Pinpoint the cell where the given text exists, returning its (x, y) midpoint coordinate. 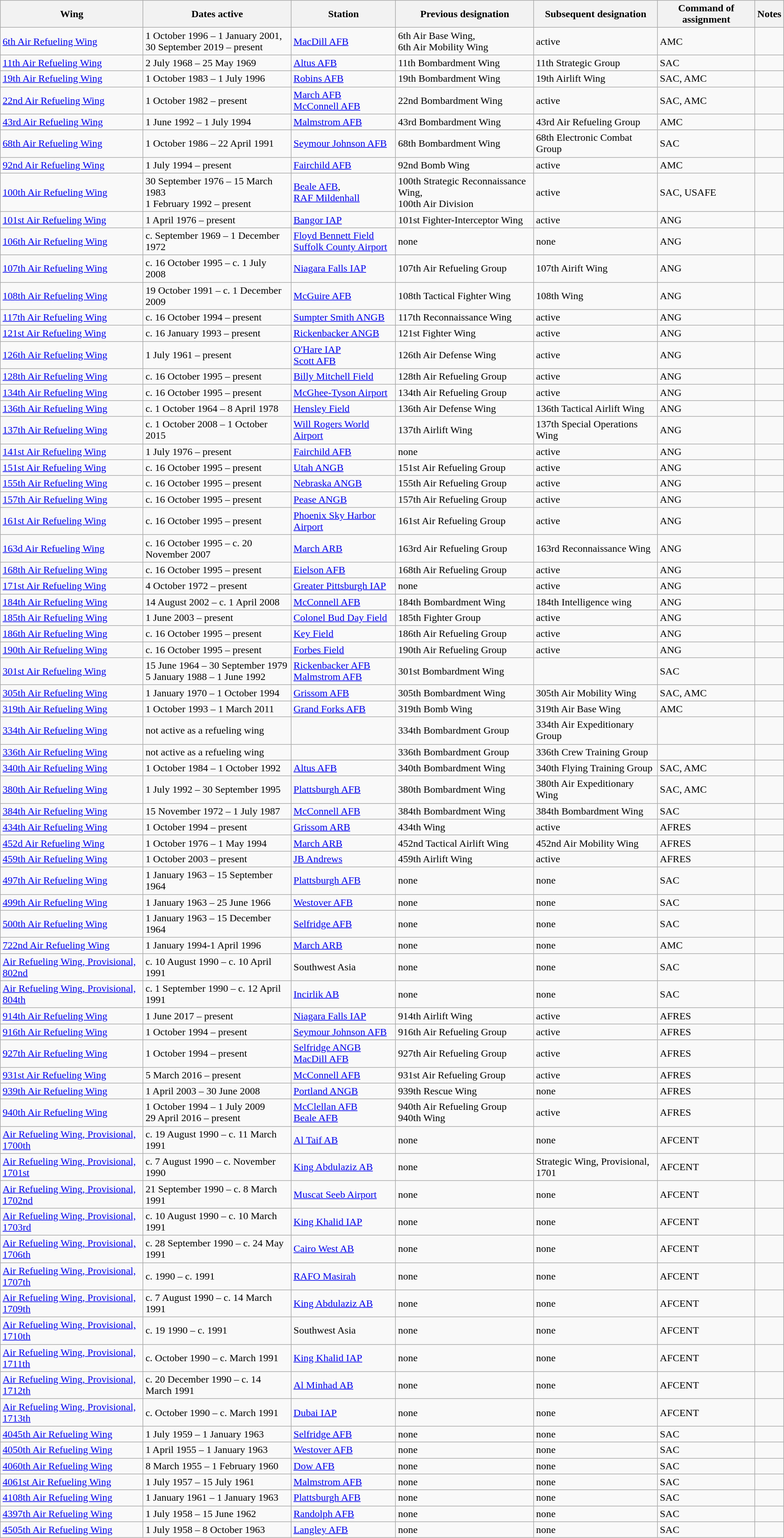
163d Air Refueling Wing (72, 548)
c. 16 October 1995 – c. 1 July 2008 (217, 268)
151st Air Refueling Wing (72, 468)
100th Strategic Reconnaissance Wing,100th Air Division (465, 192)
Phoenix Sky Harbor Airport (343, 521)
155th Air Refueling Wing (72, 483)
4061st Air Refueling Wing (72, 1482)
4 October 1972 – present (217, 586)
1 April 2003 – 30 June 2008 (217, 1091)
499th Air Refueling Wing (72, 902)
4108th Air Refueling Wing (72, 1498)
Forbes Field (343, 650)
161st Air Refueling Wing (72, 521)
184th Bombardment Wing (465, 602)
Grissom AFB (343, 693)
2 July 1968 – 25 May 1969 (217, 63)
Command of assignment (706, 14)
11th Strategic Group (596, 63)
15 June 1964 – 30 September 19795 January 1988 – 1 June 1992 (217, 671)
380th Air Refueling Wing (72, 789)
SAC, USAFE (706, 192)
1 July 1994 – present (217, 165)
1 July 1957 – 15 July 1961 (217, 1482)
916th Air Refueling Wing (72, 1032)
136th Tactical Airlift Wing (596, 408)
19 October 1991 – c. 1 December 2009 (217, 296)
Air Refueling Wing, Provisional, 1702nd (72, 1194)
1 June 1992 – 1 July 1994 (217, 122)
319th Air Refueling Wing (72, 709)
137th Airlift Wing (465, 430)
43rd Air Refueling Wing (72, 122)
101st Fighter-Interceptor Wing (465, 220)
Robins AFB (343, 79)
108th Tactical Fighter Wing (465, 296)
916th Air Refueling Group (465, 1032)
1 October 1976 – 1 May 1994 (217, 843)
Previous designation (465, 14)
301st Air Refueling Wing (72, 671)
Will Rogers World Airport (343, 430)
1 July 1958 – 15 June 1962 (217, 1514)
927th Air Refueling Group (465, 1053)
334th Air Expeditionary Group (596, 731)
Portland ANGB (343, 1091)
Air Refueling Wing, Provisional, 1706th (72, 1248)
151st Air Refueling Group (465, 468)
92nd Air Refueling Wing (72, 165)
Notes (769, 14)
128th Air Refueling Group (465, 377)
Sumpter Smith ANGB (343, 318)
Colonel Bud Day Field (343, 618)
452d Air Refueling Wing (72, 843)
107th Air Refueling Wing (72, 268)
190th Air Refueling Wing (72, 650)
459th Air Refueling Wing (72, 859)
1 January 1994-1 April 1996 (217, 946)
1 July 1992 – 30 September 1995 (217, 789)
1 July 1959 – 1 January 1963 (217, 1434)
Air Refueling Wing, Provisional, 1701st (72, 1167)
19th Bombardment Wing (465, 79)
22nd Air Refueling Wing (72, 101)
136th Air Refueling Wing (72, 408)
Air Refueling Wing, Provisional, 1700th (72, 1140)
1 June 2003 – present (217, 618)
Air Refueling Wing, Provisional, 802nd (72, 967)
March AFBMcConnell AFB (343, 101)
184th Intelligence wing (596, 602)
c. 16 October 1995 – c. 20 November 2007 (217, 548)
43rd Bombardment Wing (465, 122)
4045th Air Refueling Wing (72, 1434)
1 January 1963 – 15 September 1964 (217, 881)
107th Airift Wing (596, 268)
McGhee-Tyson Airport (343, 393)
Billy Mitchell Field (343, 377)
940th Air Refueling Wing (72, 1113)
c. 10 August 1990 – c. 10 March 1991 (217, 1222)
11th Bombardment Wing (465, 63)
137th Special Operations Wing (596, 430)
117th Air Refueling Wing (72, 318)
5 March 2016 – present (217, 1075)
108th Air Refueling Wing (72, 296)
380th Air Expeditionary Wing (596, 789)
O'Hare IAPScott AFB (343, 355)
136th Air Defense Wing (465, 408)
4050th Air Refueling Wing (72, 1450)
Rickenbacker AFBMalmstrom AFB (343, 671)
186th Air Refueling Group (465, 634)
185th Air Refueling Wing (72, 618)
927th Air Refueling Wing (72, 1053)
Al Taif AB (343, 1140)
1 June 2017 – present (217, 1016)
500th Air Refueling Wing (72, 924)
914th Airlift Wing (465, 1016)
c. 28 September 1990 – c. 24 May 1991 (217, 1248)
1 July 1976 – present (217, 452)
157th Air Refueling Group (465, 499)
c. 19 1990 – c. 1991 (217, 1331)
101st Air Refueling Wing (72, 220)
30 September 1976 – 15 March 19831 February 1992 – present (217, 192)
171st Air Refueling Wing (72, 586)
128th Air Refueling Wing (72, 377)
Air Refueling Wing, Provisional, 804th (72, 995)
186th Air Refueling Wing (72, 634)
939th Rescue Wing (465, 1091)
305th Air Mobility Wing (596, 693)
100th Air Refueling Wing (72, 192)
4060th Air Refueling Wing (72, 1466)
340th Bombardment Wing (465, 768)
4505th Air Refueling Wing (72, 1530)
Air Refueling Wing, Provisional, 1710th (72, 1331)
336th Bombardment Group (465, 752)
121st Air Refueling Wing (72, 333)
Grand Forks AFB (343, 709)
RAFO Masirah (343, 1276)
334th Bombardment Group (465, 731)
c. 20 December 1990 – c. 14 March 1991 (217, 1385)
Incirlik AB (343, 995)
185th Fighter Group (465, 618)
336th Crew Training Group (596, 752)
134th Air Refueling Group (465, 393)
c. 10 August 1990 – c. 10 April 1991 (217, 967)
107th Air Refueling Group (465, 268)
184th Air Refueling Wing (72, 602)
Dates active (217, 14)
459th Airlift Wing (465, 859)
Beale AFB,RAF Mildenhall (343, 192)
8 March 1955 – 1 February 1960 (217, 1466)
319th Bomb Wing (465, 709)
334th Air Refueling Wing (72, 731)
319th Air Base Wing (596, 709)
137th Air Refueling Wing (72, 430)
68th Electronic Combat Group (596, 143)
497th Air Refueling Wing (72, 881)
163rd Air Refueling Group (465, 548)
190th Air Refueling Group (465, 650)
c. 7 August 1990 – c. November 1990 (217, 1167)
126th Air Defense Wing (465, 355)
722nd Air Refueling Wing (72, 946)
1 January 1963 – 25 June 1966 (217, 902)
Subsequent designation (596, 14)
168th Air Refueling Wing (72, 570)
c. 1 October 2008 – 1 October 2015 (217, 430)
384th Air Refueling Wing (72, 811)
Pease ANGB (343, 499)
340th Air Refueling Wing (72, 768)
68th Bombardment Wing (465, 143)
Utah ANGB (343, 468)
c. 1 October 1964 – 8 April 1978 (217, 408)
931st Air Refueling Wing (72, 1075)
Eielson AFB (343, 570)
c. 19 August 1990 – c. 11 March 1991 (217, 1140)
McGuire AFB (343, 296)
434th Wing (465, 827)
106th Air Refueling Wing (72, 241)
Hensley Field (343, 408)
914th Air Refueling Wing (72, 1016)
168th Air Refueling Group (465, 570)
336th Air Refueling Wing (72, 752)
161st Air Refueling Group (465, 521)
163rd Reconnaissance Wing (596, 548)
1 April 1955 – 1 January 1963 (217, 1450)
452nd Air Mobility Wing (596, 843)
Wing (72, 14)
19th Air Refueling Wing (72, 79)
134th Air Refueling Wing (72, 393)
21 September 1990 – c. 8 March 1991 (217, 1194)
43rd Air Refueling Group (596, 122)
Air Refueling Wing, Provisional, 1703rd (72, 1222)
15 November 1972 – 1 July 1987 (217, 811)
126th Air Refueling Wing (72, 355)
1 October 1982 – present (217, 101)
940th Air Refueling Group940th Wing (465, 1113)
Langley AFB (343, 1530)
1 July 1961 – present (217, 355)
Dow AFB (343, 1466)
931st Air Refueling Group (465, 1075)
Nebraska ANGB (343, 483)
Key Field (343, 634)
305th Bombardment Wing (465, 693)
939th Air Refueling Wing (72, 1091)
108th Wing (596, 296)
155th Air Refueling Group (465, 483)
1 October 2003 – present (217, 859)
Air Refueling Wing, Provisional, 1709th (72, 1304)
Muscat Seeb Airport (343, 1194)
1 April 1976 – present (217, 220)
1 July 1958 – 8 October 1963 (217, 1530)
c. 1 September 1990 – c. 12 April 1991 (217, 995)
380th Bombardment Wing (465, 789)
22nd Bombardment Wing (465, 101)
1 January 1963 – 15 December 1964 (217, 924)
Selfridge ANGBMacDill AFB (343, 1053)
Dubai IAP (343, 1413)
McClellan AFBBeale AFB (343, 1113)
1 October 1983 – 1 July 1996 (217, 79)
434th Air Refueling Wing (72, 827)
Air Refueling Wing, Provisional, 1712th (72, 1385)
Greater Pittsburgh IAP (343, 586)
c. 16 October 1994 – present (217, 318)
19th Airlift Wing (596, 79)
c. 1990 – c. 1991 (217, 1276)
Air Refueling Wing, Provisional, 1707th (72, 1276)
1 October 1993 – 1 March 2011 (217, 709)
Rickenbacker ANGB (343, 333)
Floyd Bennett FieldSuffolk County Airport (343, 241)
6th Air Refueling Wing (72, 41)
14 August 2002 – c. 1 April 2008 (217, 602)
301st Bombardment Wing (465, 671)
157th Air Refueling Wing (72, 499)
Grissom ARB (343, 827)
452nd Tactical Airlift Wing (465, 843)
c. September 1969 – 1 December 1972 (217, 241)
4397th Air Refueling Wing (72, 1514)
340th Flying Training Group (596, 768)
Bangor IAP (343, 220)
1 January 1961 – 1 January 1963 (217, 1498)
Al Minhad AB (343, 1385)
Cairo West AB (343, 1248)
11th Air Refueling Wing (72, 63)
1 October 1996 – 1 January 2001, 30 September 2019 – present (217, 41)
Strategic Wing, Provisional, 1701 (596, 1167)
92nd Bomb Wing (465, 165)
117th Reconnaissance Wing (465, 318)
121st Fighter Wing (465, 333)
Station (343, 14)
68th Air Refueling Wing (72, 143)
1 October 1994 – 1 July 200929 April 2016 – present (217, 1113)
JB Andrews (343, 859)
Air Refueling Wing, Provisional, 1713th (72, 1413)
6th Air Base Wing, 6th Air Mobility Wing (465, 41)
141st Air Refueling Wing (72, 452)
1 October 1986 – 22 April 1991 (217, 143)
Randolph AFB (343, 1514)
c. 16 January 1993 – present (217, 333)
305th Air Refueling Wing (72, 693)
MacDill AFB (343, 41)
1 January 1970 – 1 October 1994 (217, 693)
c. 7 August 1990 – c. 14 March 1991 (217, 1304)
Air Refueling Wing, Provisional, 1711th (72, 1358)
1 October 1984 – 1 October 1992 (217, 768)
